Return (X, Y) of the center of cell containing provided text 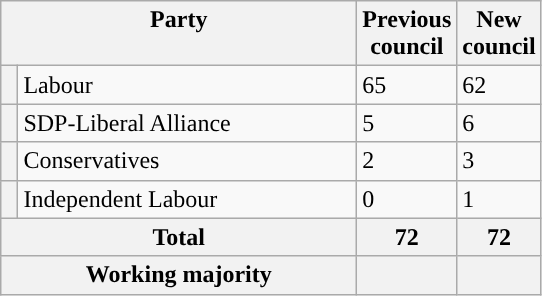
2 (407, 161)
Total (179, 237)
Working majority (179, 275)
1 (499, 199)
Previous council (407, 34)
5 (407, 123)
Independent Labour (188, 199)
Labour (188, 85)
Party (179, 34)
0 (407, 199)
SDP-Liberal Alliance (188, 123)
Conservatives (188, 161)
New council (499, 34)
6 (499, 123)
62 (499, 85)
65 (407, 85)
3 (499, 161)
